Pinpoint the cell where the given text exists, returning its [X, Y] midpoint coordinate. 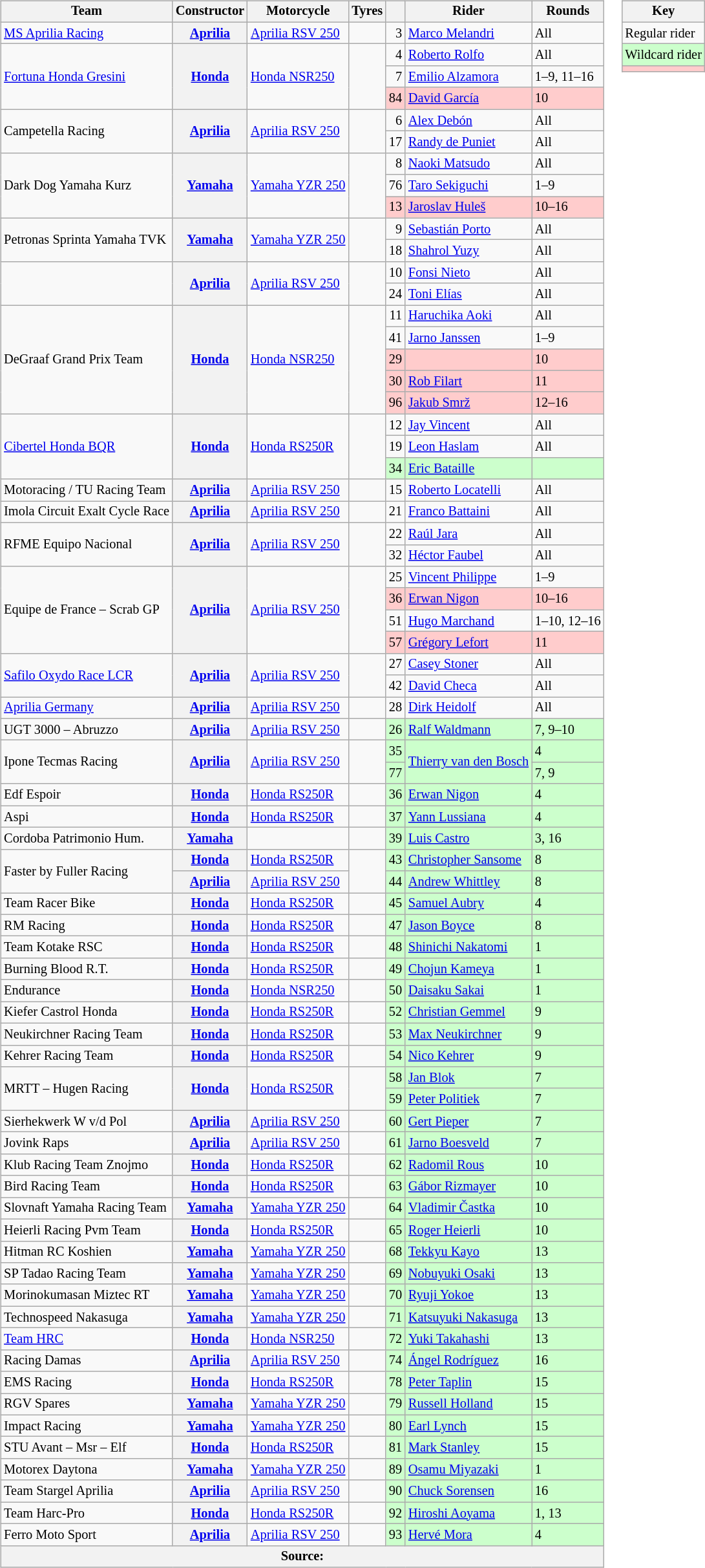
32 [395, 555]
Raúl Jara [468, 533]
RM Racing [87, 925]
Kiefer Castrol Honda [87, 1013]
Yuki Takahashi [468, 1339]
81 [395, 1448]
Franco Battaini [468, 512]
Hervé Mora [468, 1535]
Taro Sekiguchi [468, 186]
Ryuji Yokoe [468, 1295]
Shahrol Yuzy [468, 251]
Jaroslav Huleš [468, 208]
64 [395, 1208]
Kehrer Racing Team [87, 1056]
Aspi [87, 817]
Klub Racing Team Znojmo [87, 1165]
53 [395, 1034]
30 [395, 381]
29 [395, 360]
57 [395, 643]
Fortuna Honda Gresini [87, 76]
Sebastián Porto [468, 229]
Bird Racing Team [87, 1187]
Technospeed Nakasuga [87, 1317]
41 [395, 338]
Tyres [367, 12]
92 [395, 1513]
Radomil Rous [468, 1165]
Slovnaft Yamaha Racing Team [87, 1208]
Naoki Matsudo [468, 164]
Team Racer Bike [87, 904]
51 [395, 621]
Jay Vincent [468, 425]
6 [395, 120]
Ángel Rodríguez [468, 1360]
Impact Racing [87, 1426]
12 [395, 425]
Jarno Boesveld [468, 1143]
Haruchika Aoki [468, 316]
Nico Kehrer [468, 1056]
Jason Boyce [468, 925]
Roger Heierli [468, 1230]
45 [395, 904]
Christian Gemmel [468, 1013]
Hiroshi Aoyama [468, 1513]
27 [395, 664]
42 [395, 686]
Imola Circuit Exalt Cycle Race [87, 512]
Motorcycle [298, 12]
Tekkyu Kayo [468, 1252]
Ipone Tecmas Racing [87, 762]
Jarno Janssen [468, 338]
Casey Stoner [468, 664]
74 [395, 1360]
Hitman RC Koshien [87, 1252]
72 [395, 1339]
Wildcard rider [663, 55]
7, 9 [568, 773]
Rounds [568, 12]
Nobuyuki Osaki [468, 1274]
Motoracing / TU Racing Team [87, 490]
Samuel Aubry [468, 904]
76 [395, 186]
Russell Holland [468, 1404]
26 [395, 729]
78 [395, 1382]
84 [395, 98]
Gert Pieper [468, 1121]
25 [395, 577]
19 [395, 447]
52 [395, 1013]
60 [395, 1121]
Luis Castro [468, 839]
58 [395, 1078]
71 [395, 1317]
Team Harc-Pro [87, 1513]
35 [395, 751]
EMS Racing [87, 1382]
96 [395, 403]
RGV Spares [87, 1404]
Dark Dog Yamaha Kurz [87, 185]
Max Neukirchner [468, 1034]
MS Aprilia Racing [87, 33]
21 [395, 512]
49 [395, 969]
Roberto Locatelli [468, 490]
Rob Filart [468, 381]
17 [395, 142]
Katsuyuki Nakasuga [468, 1317]
65 [395, 1230]
Emilio Alzamora [468, 77]
Vincent Philippe [468, 577]
Marco Melandri [468, 33]
Ferro Moto Sport [87, 1535]
Racing Damas [87, 1360]
59 [395, 1099]
70 [395, 1295]
Vladimir Častka [468, 1208]
Morinokumasan Miztec RT [87, 1295]
Grégory Lefort [468, 643]
Daisaku Sakai [468, 991]
28 [395, 708]
48 [395, 947]
Gábor Rizmayer [468, 1187]
3 [395, 33]
SP Tadao Racing Team [87, 1274]
68 [395, 1252]
44 [395, 882]
Team Stargel Aprilia [87, 1491]
UGT 3000 – Abruzzo [87, 729]
Jakub Smrž [468, 403]
Aprilia Germany [87, 708]
18 [395, 251]
DeGraaf Grand Prix Team [87, 360]
1–10, 12–16 [568, 621]
79 [395, 1404]
77 [395, 773]
69 [395, 1274]
Motorex Daytona [87, 1470]
MRTT – Hugen Racing [87, 1089]
Chuck Sorensen [468, 1491]
Hugo Marchand [468, 621]
Constructor [210, 12]
Shinichi Nakatomi [468, 947]
80 [395, 1426]
Toni Elías [468, 294]
Equipe de France – Scrab GP [87, 610]
7, 9–10 [568, 729]
61 [395, 1143]
24 [395, 294]
Team [87, 12]
Leon Haslam [468, 447]
Roberto Rolfo [468, 55]
43 [395, 860]
Thierry van den Bosch [468, 762]
Cibertel Honda BQR [87, 446]
David García [468, 98]
37 [395, 817]
3, 16 [568, 839]
STU Avant – Msr – Elf [87, 1448]
22 [395, 533]
Osamu Miyazaki [468, 1470]
Rider [468, 12]
Team Kotake RSC [87, 947]
Mark Stanley [468, 1448]
Burning Blood R.T. [87, 969]
34 [395, 468]
89 [395, 1470]
Eric Bataille [468, 468]
63 [395, 1187]
RFME Equipo Nacional [87, 544]
Endurance [87, 991]
12–16 [568, 403]
Fonsi Nieto [468, 273]
Chojun Kameya [468, 969]
Neukirchner Racing Team [87, 1034]
David Checa [468, 686]
Key [663, 12]
93 [395, 1535]
Regular rider [663, 33]
Sierhekwerk W v/d Pol [87, 1121]
Randy de Puniet [468, 142]
Jan Blok [468, 1078]
Safilo Oxydo Race LCR [87, 675]
Alex Debón [468, 120]
Earl Lynch [468, 1426]
90 [395, 1491]
Peter Taplin [468, 1382]
Cordoba Patrimonio Hum. [87, 839]
Dirk Heidolf [468, 708]
39 [395, 839]
1, 13 [568, 1513]
47 [395, 925]
Peter Politiek [468, 1099]
Source: [302, 1556]
Yann Lussiana [468, 817]
Andrew Whittley [468, 882]
Heierli Racing Pvm Team [87, 1230]
62 [395, 1165]
Team HRC [87, 1339]
Héctor Faubel [468, 555]
Petronas Sprinta Yamaha TVK [87, 239]
50 [395, 991]
Christopher Sansome [468, 860]
Jovink Raps [87, 1143]
Ralf Waldmann [468, 729]
Campetella Racing [87, 131]
Faster by Fuller Racing [87, 870]
1–9, 11–16 [568, 77]
Edf Espoir [87, 795]
54 [395, 1056]
